Find where the given text appears and provide that cell's center as [X, Y] coordinate. 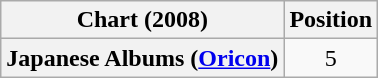
5 [331, 58]
Position [331, 20]
Japanese Albums (Oricon) [142, 58]
Chart (2008) [142, 20]
